Capture the cell that displays the provided text and extract its [x, y] central coordinate. 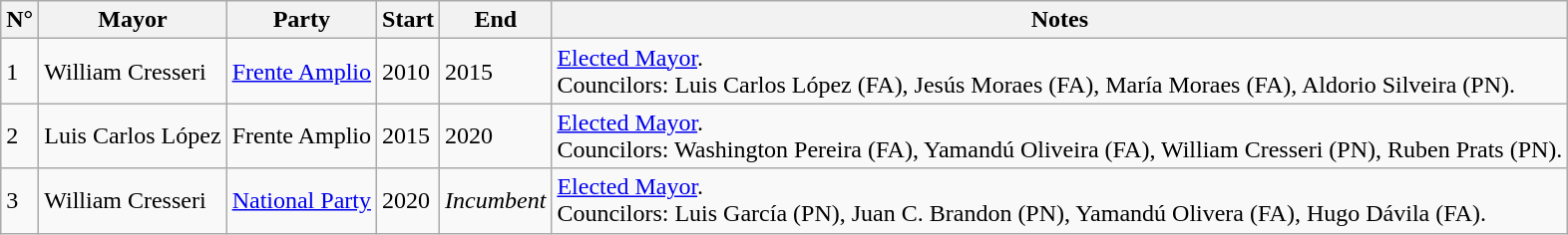
1 [20, 72]
Luis Carlos López [133, 135]
Elected Mayor.Councilors: Washington Pereira (FA), Yamandú Oliveira (FA), William Cresseri (PN), Ruben Prats (PN). [1059, 135]
2010 [409, 72]
National Party [301, 201]
2 [20, 135]
Mayor [133, 20]
3 [20, 201]
Notes [1059, 20]
Elected Mayor.Councilors: Luis García (PN), Juan C. Brandon (PN), Yamandú Olivera (FA), Hugo Dávila (FA). [1059, 201]
N° [20, 20]
End [496, 20]
Start [409, 20]
Party [301, 20]
Elected Mayor.Councilors: Luis Carlos López (FA), Jesús Moraes (FA), María Moraes (FA), Aldorio Silveira (PN). [1059, 72]
Incumbent [496, 201]
